Provide the (x, y) coordinate of the cell's center where the given text is located.  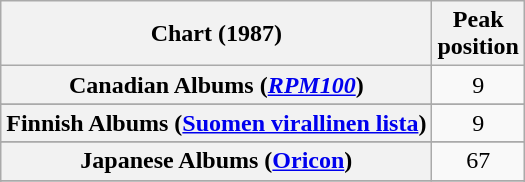
Canadian Albums (RPM100) (216, 85)
Japanese Albums (Oricon) (216, 161)
Peakposition (478, 34)
Chart (1987) (216, 34)
Finnish Albums (Suomen virallinen lista) (216, 123)
67 (478, 161)
